Capture the cell that displays the provided text and extract its [X, Y] central coordinate. 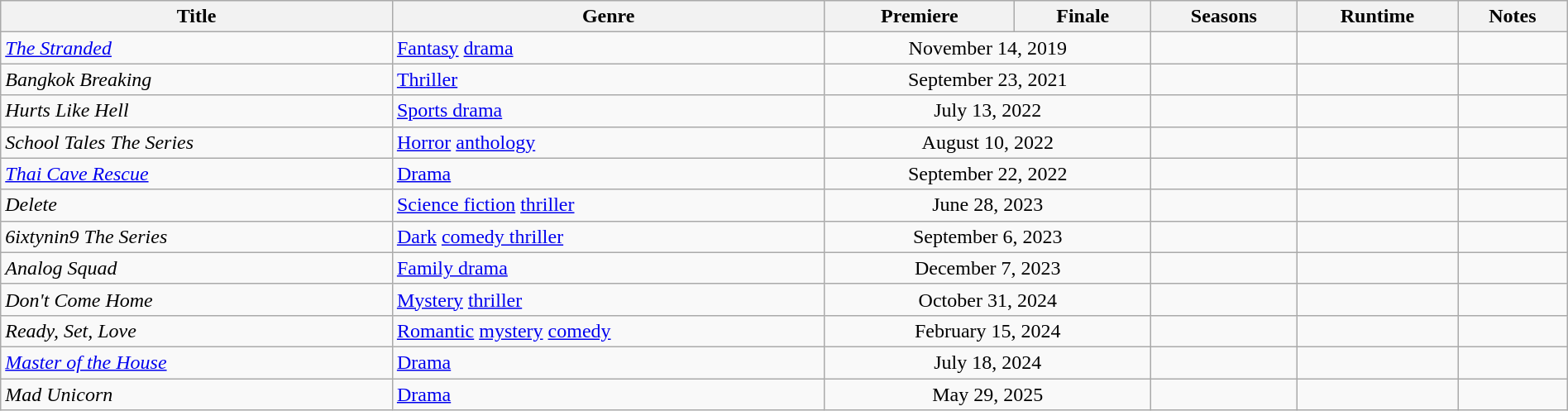
Runtime [1378, 17]
May 29, 2025 [987, 394]
Dark comedy thriller [609, 237]
Science fiction thriller [609, 205]
Genre [609, 17]
September 22, 2022 [987, 174]
Mystery thriller [609, 299]
September 6, 2023 [987, 237]
Analog Squad [197, 268]
Family drama [609, 268]
July 18, 2024 [987, 362]
Thai Cave Rescue [197, 174]
Bangkok Breaking [197, 79]
6ixtynin9 The Series [197, 237]
July 13, 2022 [987, 111]
Romantic mystery comedy [609, 331]
Finale [1083, 17]
Master of the House [197, 362]
October 31, 2024 [987, 299]
Title [197, 17]
Horror anthology [609, 142]
The Stranded [197, 48]
Hurts Like Hell [197, 111]
Delete [197, 205]
August 10, 2022 [987, 142]
Fantasy drama [609, 48]
Ready, Set, Love [197, 331]
February 15, 2024 [987, 331]
Notes [1513, 17]
June 28, 2023 [987, 205]
School Tales The Series [197, 142]
Don't Come Home [197, 299]
November 14, 2019 [987, 48]
Premiere [920, 17]
Thriller [609, 79]
December 7, 2023 [987, 268]
September 23, 2021 [987, 79]
Sports drama [609, 111]
Seasons [1224, 17]
Mad Unicorn [197, 394]
